Pinpoint the cell where the given text exists, returning its [X, Y] midpoint coordinate. 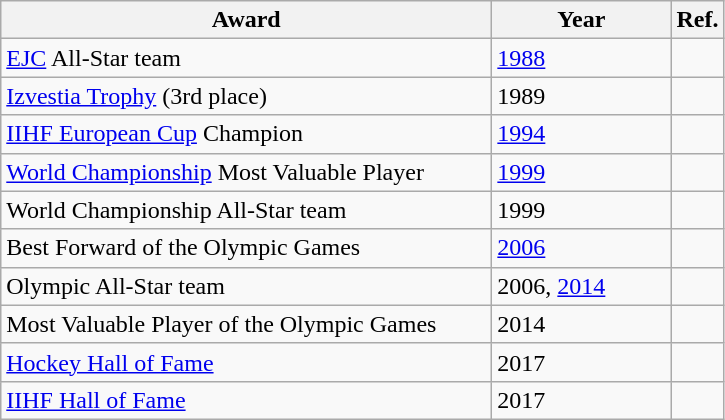
Most Valuable Player of the Olympic Games [246, 324]
Award [246, 20]
Hockey Hall of Fame [246, 362]
Olympic All-Star team [246, 286]
IIHF European Cup Champion [246, 134]
Ref. [698, 20]
2006, 2014 [582, 286]
World Championship Most Valuable Player [246, 172]
Izvestia Trophy (3rd place) [246, 96]
IIHF Hall of Fame [246, 400]
World Championship All-Star team [246, 210]
1994 [582, 134]
1988 [582, 58]
Best Forward of the Olympic Games [246, 248]
Year [582, 20]
2014 [582, 324]
1989 [582, 96]
2006 [582, 248]
EJC All-Star team [246, 58]
